Identify which cell holds the provided text, then report its [x, y] central coordinate. 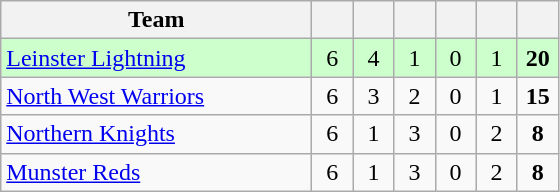
Munster Reds [156, 172]
15 [538, 96]
Northern Knights [156, 134]
4 [374, 58]
North West Warriors [156, 96]
Leinster Lightning [156, 58]
Team [156, 20]
20 [538, 58]
